Output the (x, y) coordinate of the center of the cell containing the given text.  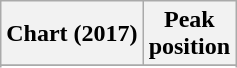
Chart (2017) (72, 34)
Peak position (189, 34)
